Extract the (x, y) coordinate from the center of the cell holding the provided text.  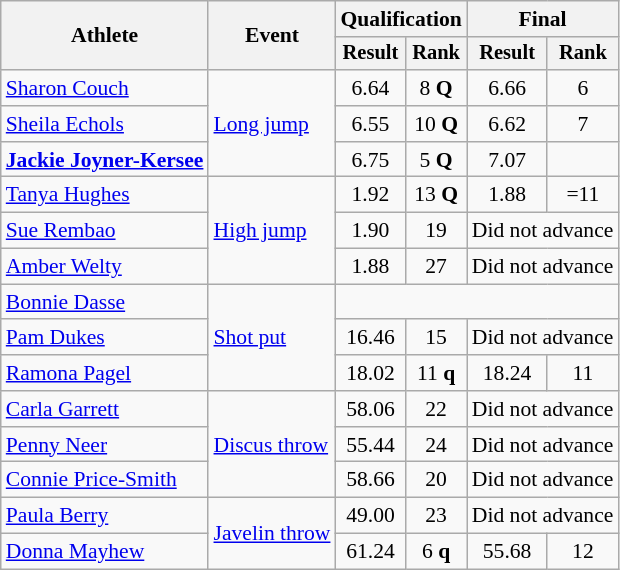
Final (543, 19)
12 (582, 552)
6.62 (508, 124)
6.64 (371, 88)
Qualification (402, 19)
Carla Garrett (105, 409)
Sue Rembao (105, 231)
13 Q (436, 195)
23 (436, 516)
18.24 (508, 373)
22 (436, 409)
Pam Dukes (105, 338)
27 (436, 267)
Paula Berry (105, 516)
18.02 (371, 373)
Jackie Joyner-Kersee (105, 160)
Event (272, 36)
55.68 (508, 552)
Bonnie Dasse (105, 302)
6.55 (371, 124)
11 q (436, 373)
1.90 (371, 231)
49.00 (371, 516)
Discus throw (272, 444)
5 Q (436, 160)
Long jump (272, 124)
Penny Neer (105, 445)
Shot put (272, 338)
6 q (436, 552)
Amber Welty (105, 267)
Donna Mayhew (105, 552)
Sheila Echols (105, 124)
6.75 (371, 160)
58.66 (371, 480)
6 (582, 88)
58.06 (371, 409)
7 (582, 124)
20 (436, 480)
7.07 (508, 160)
=11 (582, 195)
Tanya Hughes (105, 195)
6.66 (508, 88)
High jump (272, 230)
Sharon Couch (105, 88)
10 Q (436, 124)
15 (436, 338)
55.44 (371, 445)
8 Q (436, 88)
61.24 (371, 552)
19 (436, 231)
Ramona Pagel (105, 373)
Javelin throw (272, 534)
Connie Price-Smith (105, 480)
24 (436, 445)
Athlete (105, 36)
16.46 (371, 338)
1.92 (371, 195)
11 (582, 373)
